For the text-containing cell, return its midpoint in (X, Y) coordinate format. 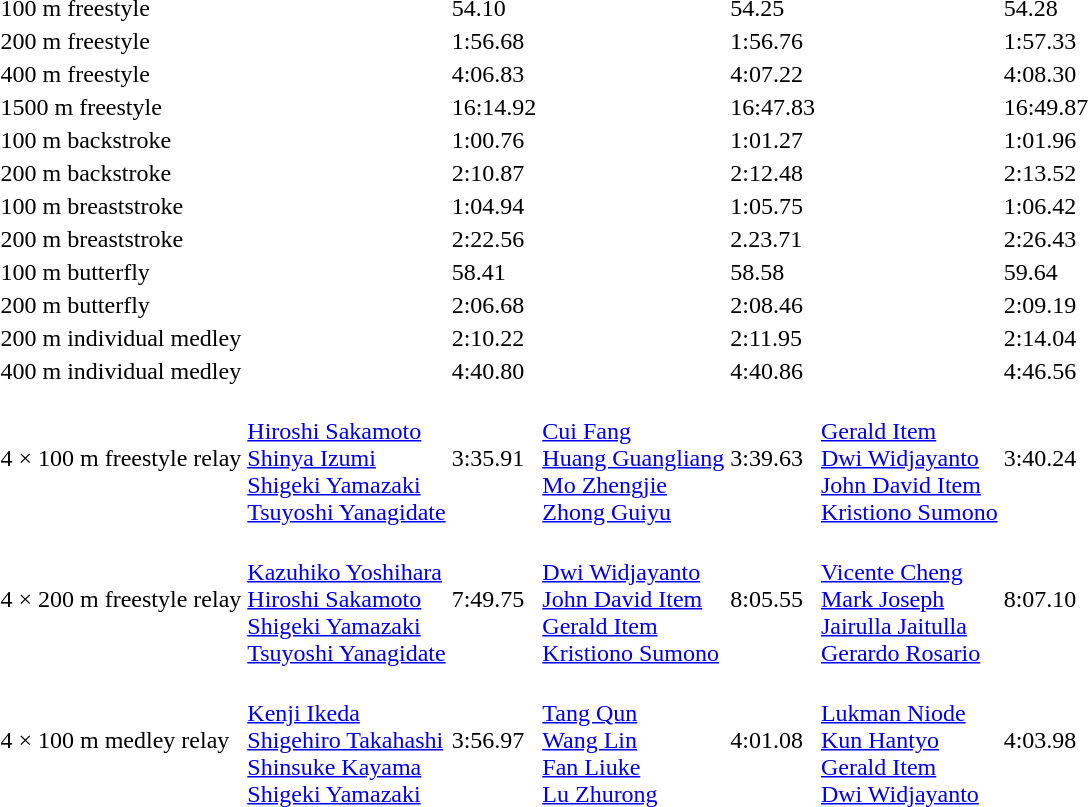
Kazuhiko YoshiharaHiroshi SakamotoShigeki YamazakiTsuyoshi Yanagidate (346, 599)
1:56.76 (773, 41)
1:56.68 (494, 41)
2:06.68 (494, 305)
3:39.63 (773, 458)
Dwi WidjayantoJohn David ItemGerald ItemKristiono Sumono (634, 599)
3:35.91 (494, 458)
1:05.75 (773, 206)
2:10.22 (494, 338)
16:47.83 (773, 107)
58.41 (494, 272)
1:04.94 (494, 206)
16:14.92 (494, 107)
2:11.95 (773, 338)
1:01.27 (773, 140)
58.58 (773, 272)
Vicente ChengMark JosephJairulla JaitullaGerardo Rosario (909, 599)
2.23.71 (773, 239)
Gerald ItemDwi WidjayantoJohn David ItemKristiono Sumono (909, 458)
8:05.55 (773, 599)
1:00.76 (494, 140)
Cui FangHuang GuangliangMo ZhengjieZhong Guiyu (634, 458)
2:10.87 (494, 173)
4:40.86 (773, 371)
2:12.48 (773, 173)
2:22.56 (494, 239)
4:06.83 (494, 74)
2:08.46 (773, 305)
4:07.22 (773, 74)
Hiroshi SakamotoShinya IzumiShigeki YamazakiTsuyoshi Yanagidate (346, 458)
7:49.75 (494, 599)
4:40.80 (494, 371)
